Identify which cell holds the provided text, then report its (X, Y) central coordinate. 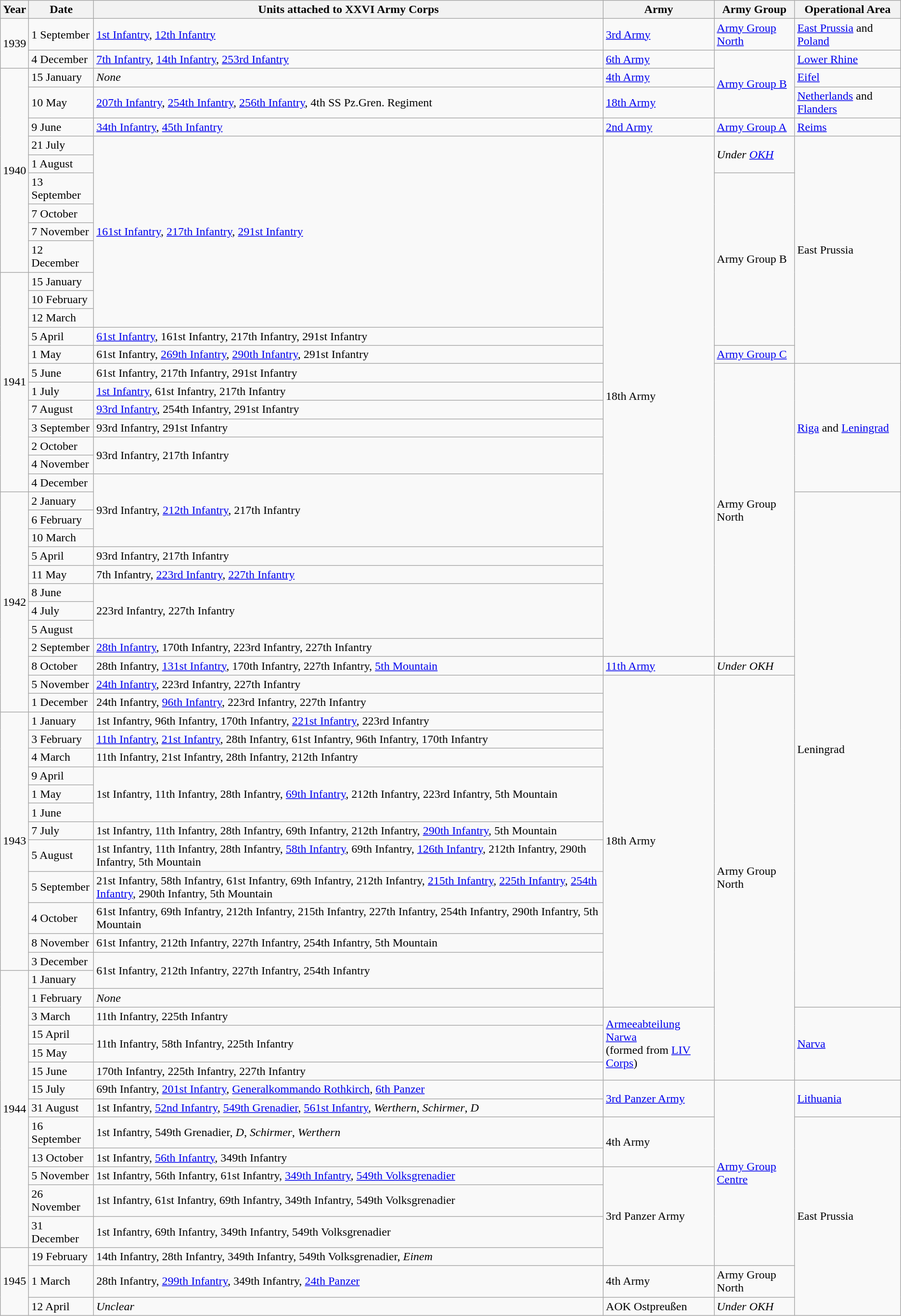
223rd Infantry, 227th Infantry (348, 611)
207th Infantry, 254th Infantry, 256th Infantry, 4th SS Pz.Gren. Regiment (348, 102)
Lithuania (848, 1099)
11 May (62, 574)
24th Infantry, 223rd Infantry, 227th Infantry (348, 684)
15 June (62, 1071)
10 May (62, 102)
161st Infantry, 217th Infantry, 291st Infantry (348, 232)
3rd Army (658, 35)
21 July (62, 145)
1st Infantry, 56th Infantry, 61st Infantry, 349th Infantry, 549th Volksgrenadier (348, 1175)
1st Infantry, 549th Grenadier, D, Schirmer, Werthern (348, 1133)
1 July (62, 391)
11th Infantry, 21st Infantry, 28th Infantry, 212th Infantry (348, 757)
1st Infantry, 11th Infantry, 28th Infantry, 69th Infantry, 212th Infantry, 223rd Infantry, 5th Mountain (348, 794)
15 May (62, 1053)
170th Infantry, 225th Infantry, 227th Infantry (348, 1071)
31 August (62, 1108)
7 November (62, 231)
61st Infantry, 212th Infantry, 227th Infantry, 254th Infantry, 5th Mountain (348, 943)
9 June (62, 127)
12 April (62, 1306)
Army Group Centre (755, 1173)
5 September (62, 886)
1st Infantry, 11th Infantry, 28th Infantry, 58th Infantry, 69th Infantry, 126th Infantry, 212th Infantry, 290th Infantry, 5th Mountain (348, 856)
11th Army (658, 666)
12 March (62, 318)
Eifel (848, 77)
69th Infantry, 201st Infantry, Generalkommando Rothkirch, 6th Panzer (348, 1089)
10 February (62, 300)
61st Infantry, 212th Infantry, 227th Infantry, 254th Infantry (348, 971)
Date (62, 10)
34th Infantry, 45th Infantry (348, 127)
Leningrad (848, 750)
1st Infantry, 52nd Infantry, 549th Grenadier, 561st Infantry, Werthern, Schirmer, D (348, 1108)
7th Infantry, 14th Infantry, 253rd Infantry (348, 59)
Lower Rhine (848, 59)
4 March (62, 757)
19 February (62, 1257)
61st Infantry, 69th Infantry, 212th Infantry, 215th Infantry, 227th Infantry, 254th Infantry, 290th Infantry, 5th Mountain (348, 918)
61st Infantry, 161st Infantry, 217th Infantry, 291st Infantry (348, 336)
8 June (62, 593)
Units attached to XXVI Army Corps (348, 10)
28th Infantry, 299th Infantry, 349th Infantry, 24th Panzer (348, 1282)
1 February (62, 998)
3 March (62, 1016)
8 November (62, 943)
4 July (62, 611)
AOK Ostpreußen (658, 1306)
1 December (62, 703)
Army Group C (755, 355)
1 March (62, 1282)
Netherlands and Flanders (848, 102)
1940 (14, 170)
93rd Infantry, 212th Infantry, 217th Infantry (348, 510)
Armeeabteilung Narwa(formed from LIV Corps) (658, 1044)
Unclear (348, 1306)
Reims (848, 127)
10 March (62, 537)
Army Group (755, 10)
61st Infantry, 217th Infantry, 291st Infantry (348, 373)
1941 (14, 382)
15 July (62, 1089)
East Prussia and Poland (848, 35)
Army Group A (755, 127)
1945 (14, 1282)
4 November (62, 464)
93rd Infantry, 291st Infantry (348, 428)
9 April (62, 776)
Year (14, 10)
28th Infantry, 170th Infantry, 223rd Infantry, 227th Infantry (348, 648)
Riga and Leningrad (848, 428)
1942 (14, 601)
93rd Infantry, 254th Infantry, 291st Infantry (348, 409)
1 August (62, 164)
12 December (62, 256)
1st Infantry, 69th Infantry, 349th Infantry, 549th Volksgrenadier (348, 1232)
2 September (62, 648)
1st Infantry, 96th Infantry, 170th Infantry, 221st Infantry, 223rd Infantry (348, 721)
13 September (62, 189)
26 November (62, 1200)
1st Infantry, 56th Infantry, 349th Infantry (348, 1157)
16 September (62, 1133)
11th Infantry, 225th Infantry (348, 1016)
2 October (62, 446)
1st Infantry, 61st Infantry, 217th Infantry (348, 391)
5 June (62, 373)
13 October (62, 1157)
2nd Army (658, 127)
1939 (14, 43)
11th Infantry, 58th Infantry, 225th Infantry (348, 1044)
8 October (62, 666)
1943 (14, 841)
Army (658, 10)
15 April (62, 1035)
61st Infantry, 269th Infantry, 290th Infantry, 291st Infantry (348, 355)
3 February (62, 739)
1944 (14, 1109)
11th Infantry, 21st Infantry, 28th Infantry, 61st Infantry, 96th Infantry, 170th Infantry (348, 739)
Narva (848, 1044)
6th Army (658, 59)
2 January (62, 501)
3 September (62, 428)
1st Infantry, 12th Infantry (348, 35)
6 February (62, 519)
1 September (62, 35)
14th Infantry, 28th Infantry, 349th Infantry, 549th Volksgrenadier, Einem (348, 1257)
4 October (62, 918)
1 June (62, 812)
7 July (62, 830)
7th Infantry, 223rd Infantry, 227th Infantry (348, 574)
7 October (62, 213)
7 August (62, 409)
3 December (62, 961)
1st Infantry, 61st Infantry, 69th Infantry, 349th Infantry, 549th Volksgrenadier (348, 1200)
31 December (62, 1232)
24th Infantry, 96th Infantry, 223rd Infantry, 227th Infantry (348, 703)
28th Infantry, 131st Infantry, 170th Infantry, 227th Infantry, 5th Mountain (348, 666)
Operational Area (848, 10)
1st Infantry, 11th Infantry, 28th Infantry, 69th Infantry, 212th Infantry, 290th Infantry, 5th Mountain (348, 830)
